From the cell containing the given text, extract its center point as (x, y) coordinate. 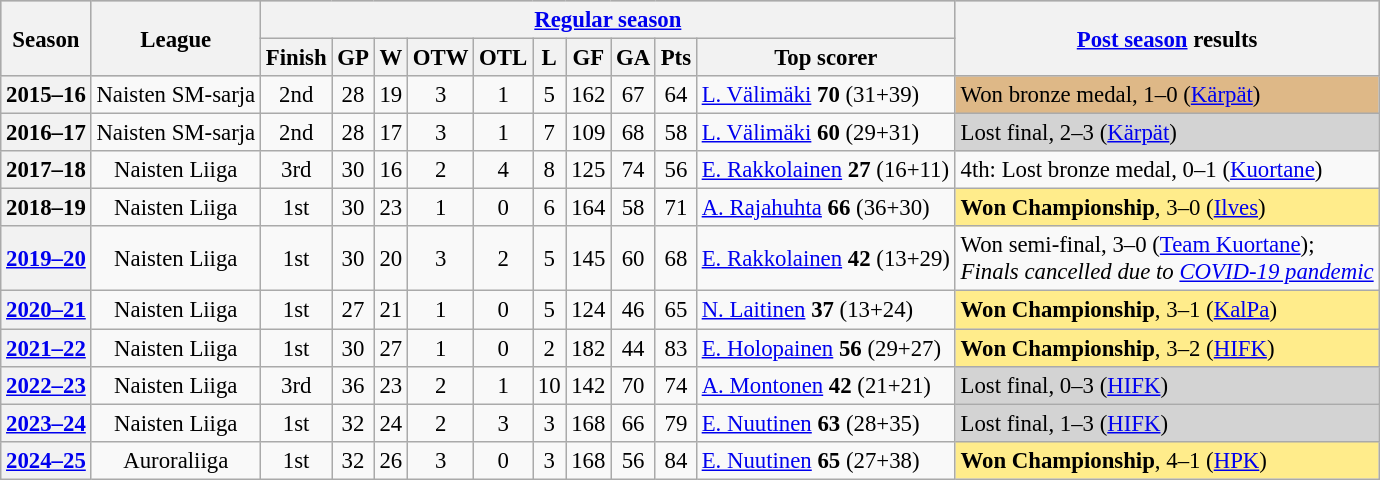
Won Championship, 3–1 (KalPa) (1167, 310)
60 (634, 258)
65 (676, 310)
145 (588, 258)
162 (588, 95)
71 (676, 208)
64 (676, 95)
84 (676, 460)
A. Rajahuhta 66 (36+30) (826, 208)
19 (390, 95)
17 (390, 133)
GA (634, 58)
2016–17 (46, 133)
2023–24 (46, 423)
8 (548, 170)
Won Championship, 3–2 (HIFK) (1167, 348)
4 (504, 170)
125 (588, 170)
Lost final, 0–3 (HIFK) (1167, 385)
2020–21 (46, 310)
GF (588, 58)
83 (676, 348)
Won Championship, 3–0 (Ilves) (1167, 208)
2024–25 (46, 460)
2017–18 (46, 170)
26 (390, 460)
164 (588, 208)
Post season results (1167, 38)
4th: Lost bronze medal, 0–1 (Kuortane) (1167, 170)
79 (676, 423)
Lost final, 1–3 (HIFK) (1167, 423)
E. Nuutinen 65 (27+38) (826, 460)
Pts (676, 58)
N. Laitinen 37 (13+24) (826, 310)
2018–19 (46, 208)
70 (634, 385)
2015–16 (46, 95)
W (390, 58)
6 (548, 208)
L (548, 58)
2019–20 (46, 258)
L. Välimäki 60 (29+31) (826, 133)
Top scorer (826, 58)
GP (353, 58)
20 (390, 258)
Won semi-final, 3–0 (Team Kuortane);Finals cancelled due to COVID-19 pandemic (1167, 258)
2021–22 (46, 348)
Lost final, 2–3 (Kärpät) (1167, 133)
Finish (296, 58)
44 (634, 348)
OTW (440, 58)
Won bronze medal, 1–0 (Kärpät) (1167, 95)
182 (588, 348)
67 (634, 95)
A. Montonen 42 (21+21) (826, 385)
OTL (504, 58)
Season (46, 38)
E. Nuutinen 63 (28+35) (826, 423)
46 (634, 310)
24 (390, 423)
E. Holopainen 56 (29+27) (826, 348)
142 (588, 385)
36 (353, 385)
E. Rakkolainen 27 (16+11) (826, 170)
2022–23 (46, 385)
66 (634, 423)
10 (548, 385)
E. Rakkolainen 42 (13+29) (826, 258)
109 (588, 133)
Auroraliiga (176, 460)
Won Championship, 4–1 (HPK) (1167, 460)
Regular season (608, 20)
League (176, 38)
124 (588, 310)
L. Välimäki 70 (31+39) (826, 95)
21 (390, 310)
16 (390, 170)
7 (548, 133)
